Pinpoint the cell where the given text exists, returning its [x, y] midpoint coordinate. 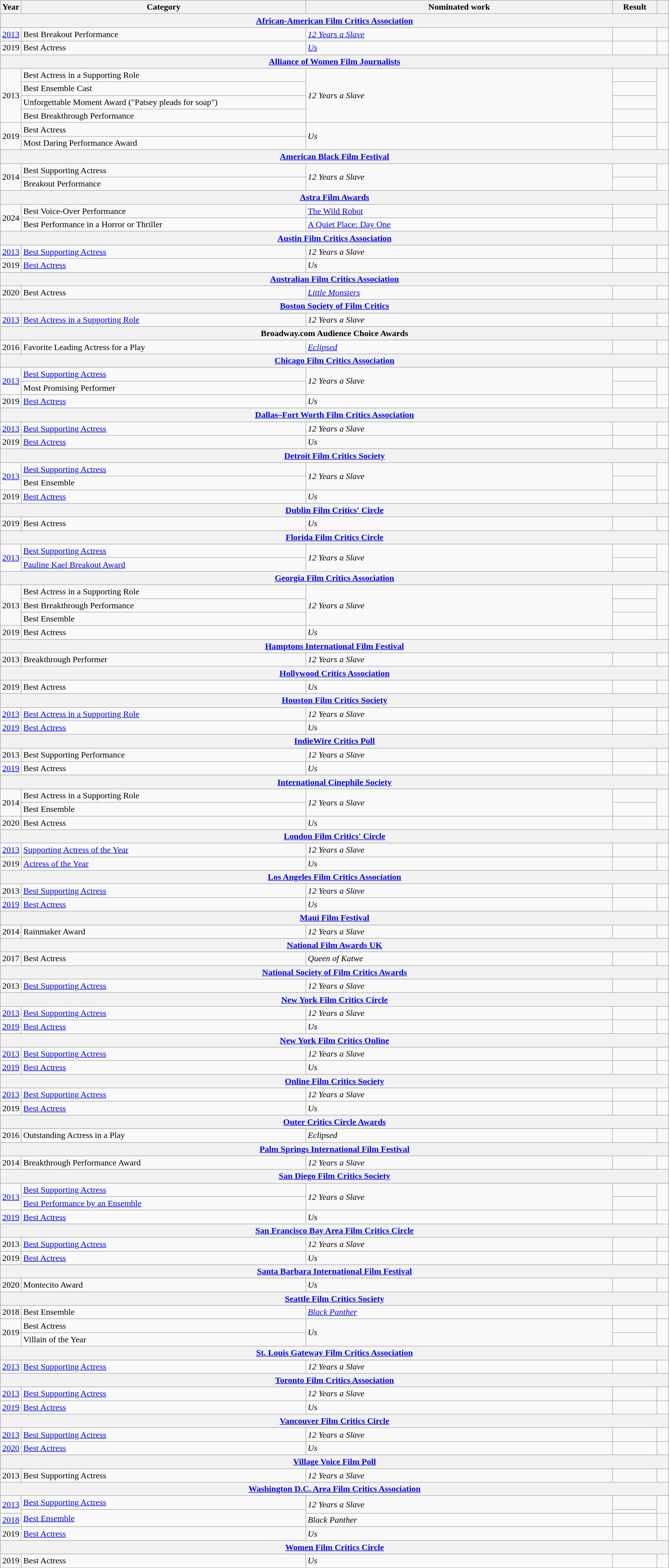
National Society of Film Critics Awards [334, 972]
The Wild Robot [459, 211]
Alliance of Women Film Journalists [334, 61]
Outstanding Actress in a Play [164, 1135]
Queen of Katwe [459, 959]
IndieWire Critics Poll [334, 741]
Maui Film Festival [334, 918]
Best Voice-Over Performance [164, 211]
Montecito Award [164, 1285]
San Francisco Bay Area Film Critics Circle [334, 1230]
Nominated work [459, 7]
National Film Awards UK [334, 945]
Astra Film Awards [334, 198]
Los Angeles Film Critics Association [334, 877]
Washington D.C. Area Film Critics Association [334, 1489]
Florida Film Critics Circle [334, 537]
Santa Barbara International Film Festival [334, 1272]
Online Film Critics Society [334, 1081]
Dublin Film Critics' Circle [334, 510]
Women Film Critics Circle [334, 1547]
Rainmaker Award [164, 932]
International Cinephile Society [334, 782]
Chicago Film Critics Association [334, 360]
Favorite Leading Actress for a Play [164, 347]
Breakout Performance [164, 184]
Boston Society of Film Critics [334, 306]
Most Promising Performer [164, 388]
Australian Film Critics Association [334, 279]
Best Performance by an Ensemble [164, 1203]
A Quiet Place: Day One [459, 225]
Little Monsters [459, 293]
Georgia Film Critics Association [334, 578]
Houston Film Critics Society [334, 700]
Breakthrough Performance Award [164, 1163]
Vancouver Film Critics Circle [334, 1421]
Outer Critics Circle Awards [334, 1122]
Actress of the Year [164, 864]
Palm Springs International Film Festival [334, 1149]
Best Supporting Performance [164, 755]
Result [635, 7]
St. Louis Gateway Film Critics Association [334, 1353]
Best Ensemble Cast [164, 89]
Village Voice Film Poll [334, 1462]
Seattle Film Critics Society [334, 1299]
Category [164, 7]
New York Film Critics Circle [334, 999]
Breakthrough Performer [164, 660]
Most Daring Performance Award [164, 143]
Dallas–Fort Worth Film Critics Association [334, 415]
Year [11, 7]
African-American Film Critics Association [334, 21]
2024 [11, 218]
Pauline Kael Breakout Award [164, 564]
London Film Critics' Circle [334, 837]
Hollywood Critics Association [334, 673]
Best Breakout Performance [164, 34]
San Diego Film Critics Society [334, 1176]
Unforgettable Moment Award ("Patsey pleads for soap") [164, 102]
New York Film Critics Online [334, 1040]
American Black Film Festival [334, 156]
Supporting Actress of the Year [164, 850]
Detroit Film Critics Society [334, 456]
2017 [11, 959]
Austin Film Critics Association [334, 238]
Broadway.com Audience Choice Awards [334, 333]
Toronto Film Critics Association [334, 1380]
Best Performance in a Horror or Thriller [164, 225]
Hamptons International Film Festival [334, 646]
Villain of the Year [164, 1339]
